Find where the given text appears and provide that cell's center as [X, Y] coordinate. 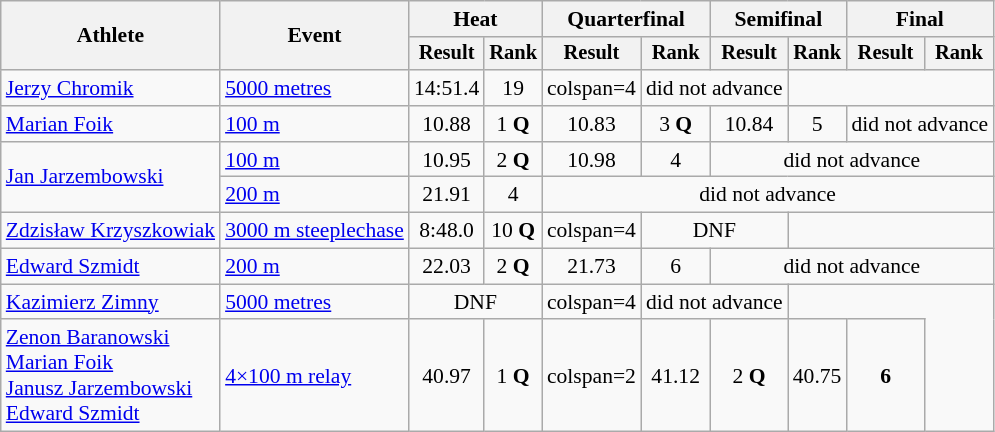
22.03 [446, 267]
3 Q [676, 124]
21.73 [592, 267]
Final [920, 19]
40.97 [446, 376]
10.83 [592, 124]
Event [314, 36]
8:48.0 [446, 231]
Athlete [110, 36]
Kazimierz Zimny [110, 302]
14:51.4 [446, 88]
Zenon BaranowskiMarian FoikJanusz JarzembowskiEdward Szmidt [110, 376]
10 Q [513, 231]
19 [513, 88]
Marian Foik [110, 124]
10.98 [592, 160]
21.91 [446, 195]
3000 m steeplechase [314, 231]
4×100 m relay [314, 376]
41.12 [676, 376]
10.84 [748, 124]
40.75 [818, 376]
Edward Szmidt [110, 267]
10.88 [446, 124]
Jan Jarzembowski [110, 178]
Jerzy Chromik [110, 88]
Zdzisław Krzyszkowiak [110, 231]
5 [818, 124]
Heat [476, 19]
Quarterfinal [626, 19]
colspan=2 [592, 376]
10.95 [446, 160]
Semifinal [778, 19]
